Detect which cell encompasses the target text, then output its (X, Y) center coordinate. 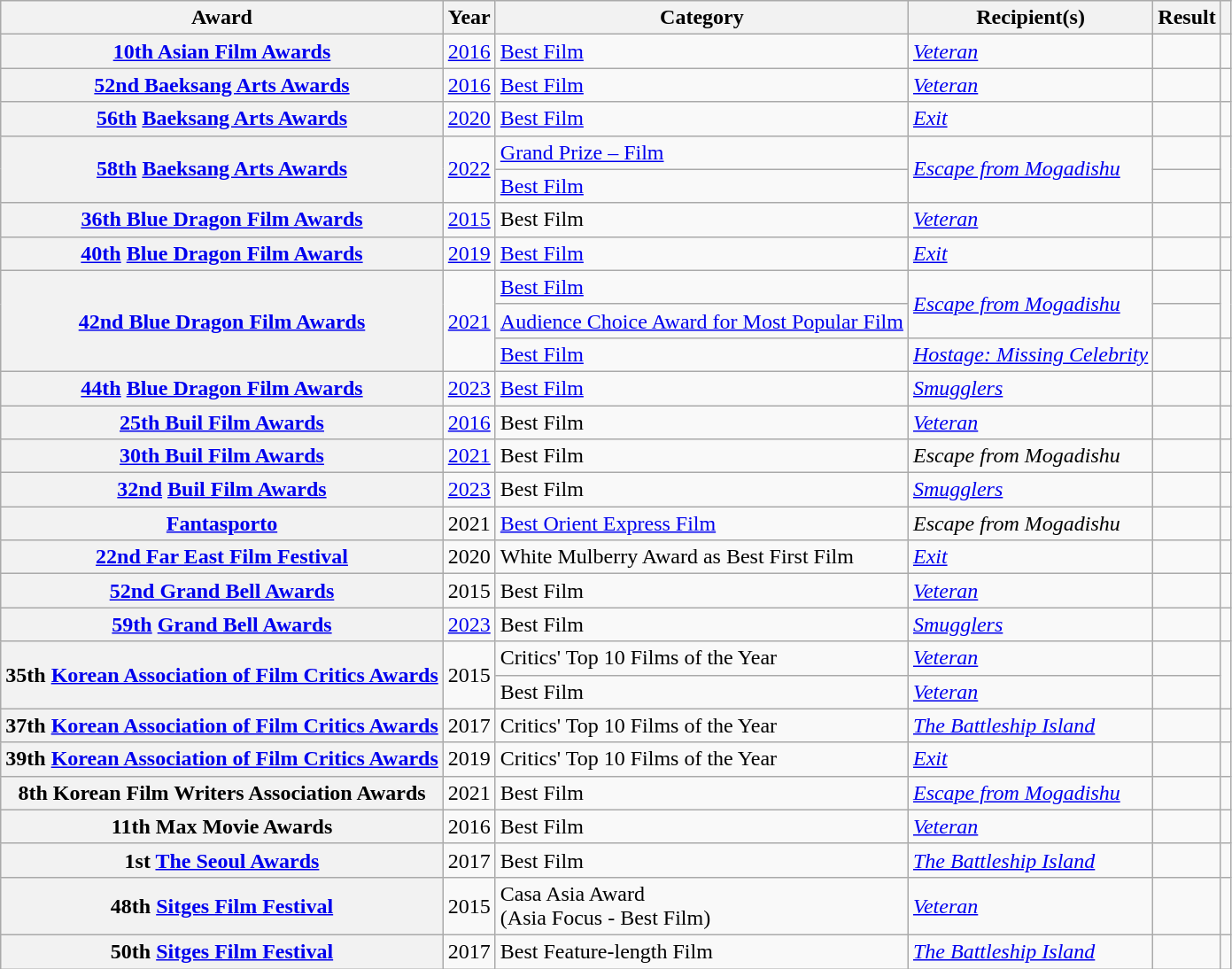
Grand Prize – Film (701, 152)
39th Korean Association of Film Critics Awards (222, 759)
56th Baeksang Arts Awards (222, 119)
1st The Seoul Awards (222, 860)
White Mulberry Award as Best First Film (701, 557)
40th Blue Dragon Film Awards (222, 253)
37th Korean Association of Film Critics Awards (222, 725)
2022 (469, 169)
Hostage: Missing Celebrity (1030, 354)
Fantasporto (222, 523)
Award (222, 18)
36th Blue Dragon Film Awards (222, 220)
Recipient(s) (1030, 18)
25th Buil Film Awards (222, 422)
22nd Far East Film Festival (222, 557)
48th Sitges Film Festival (222, 905)
32nd Buil Film Awards (222, 490)
42nd Blue Dragon Film Awards (222, 321)
50th Sitges Film Festival (222, 951)
59th Grand Bell Awards (222, 624)
Audience Choice Award for Most Popular Film (701, 321)
Category (701, 18)
8th Korean Film Writers Association Awards (222, 793)
52nd Grand Bell Awards (222, 591)
10th Asian Film Awards (222, 51)
30th Buil Film Awards (222, 456)
52nd Baeksang Arts Awards (222, 85)
Casa Asia Award(Asia Focus - Best Film) (701, 905)
Best Orient Express Film (701, 523)
35th Korean Association of Film Critics Awards (222, 675)
Year (469, 18)
Result (1187, 18)
Best Feature-length Film (701, 951)
11th Max Movie Awards (222, 826)
58th Baeksang Arts Awards (222, 169)
44th Blue Dragon Film Awards (222, 388)
